Extract the (X, Y) coordinate from the center of the cell holding the provided text.  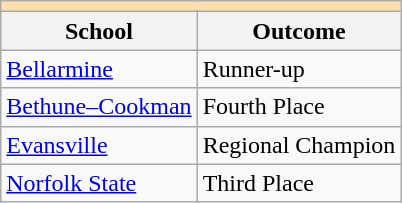
Norfolk State (99, 183)
Third Place (299, 183)
Evansville (99, 145)
Bellarmine (99, 69)
School (99, 31)
Bethune–Cookman (99, 107)
Outcome (299, 31)
Regional Champion (299, 145)
Fourth Place (299, 107)
Runner-up (299, 69)
